Scan for the cell matching the given text and deliver its [X, Y] coordinate at center. 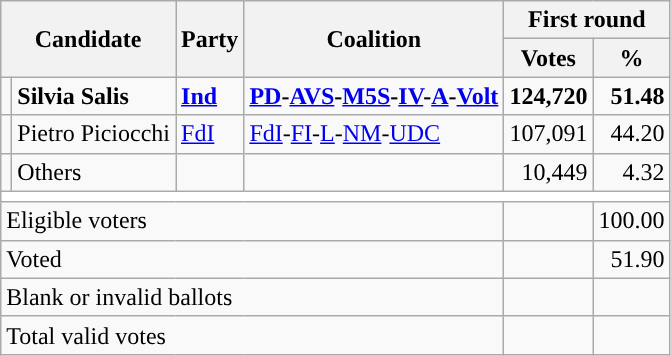
PD-AVS-M5S-IV-A-Volt [374, 96]
Others [94, 172]
Voted [252, 259]
Coalition [374, 39]
51.90 [632, 259]
44.20 [632, 134]
FdI-FI-L-NM-UDC [374, 134]
100.00 [632, 221]
Candidate [88, 39]
Party [210, 39]
Ind [210, 96]
Eligible voters [252, 221]
124,720 [548, 96]
Silvia Salis [94, 96]
51.48 [632, 96]
% [632, 58]
4.32 [632, 172]
107,091 [548, 134]
First round [587, 20]
FdI [210, 134]
10,449 [548, 172]
Blank or invalid ballots [252, 297]
Votes [548, 58]
Pietro Piciocchi [94, 134]
Total valid votes [252, 335]
